Output the [X, Y] coordinate of the center of the cell containing the given text.  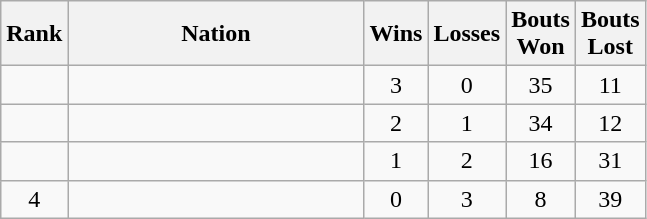
Losses [467, 34]
Wins [396, 34]
11 [610, 85]
8 [541, 199]
Rank [34, 34]
Nation [216, 34]
31 [610, 161]
34 [541, 123]
Bouts Won [541, 34]
4 [34, 199]
12 [610, 123]
35 [541, 85]
Bouts Lost [610, 34]
16 [541, 161]
39 [610, 199]
